Provide the (X, Y) coordinate of the cell's center where the given text is located.  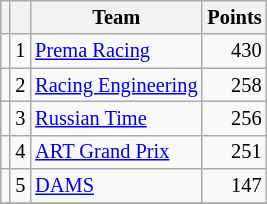
Team (116, 17)
4 (20, 152)
DAMS (116, 186)
Russian Time (116, 118)
Prema Racing (116, 51)
5 (20, 186)
Racing Engineering (116, 85)
251 (234, 152)
ART Grand Prix (116, 152)
256 (234, 118)
Points (234, 17)
430 (234, 51)
258 (234, 85)
147 (234, 186)
1 (20, 51)
3 (20, 118)
2 (20, 85)
